Extract the [x, y] coordinate from the center of the cell holding the provided text.  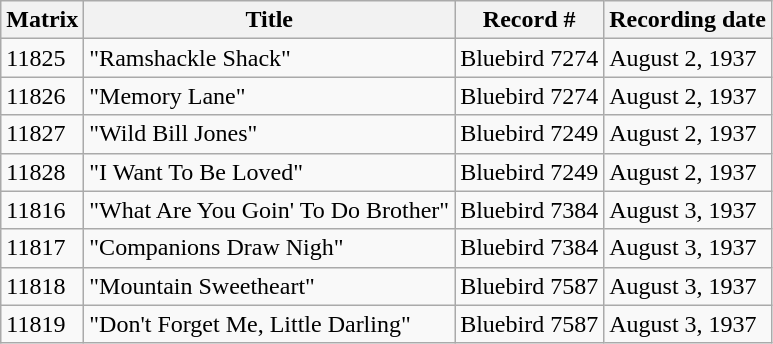
"Don't Forget Me, Little Darling" [270, 324]
Record # [530, 20]
"Companions Draw Nigh" [270, 248]
"I Want To Be Loved" [270, 172]
"Memory Lane" [270, 96]
11816 [42, 210]
11819 [42, 324]
Matrix [42, 20]
Recording date [688, 20]
"Ramshackle Shack" [270, 58]
"Wild Bill Jones" [270, 134]
11817 [42, 248]
Title [270, 20]
11827 [42, 134]
11826 [42, 96]
11818 [42, 286]
"Mountain Sweetheart" [270, 286]
11825 [42, 58]
11828 [42, 172]
"What Are You Goin' To Do Brother" [270, 210]
